Detect which cell encompasses the target text, then output its (X, Y) center coordinate. 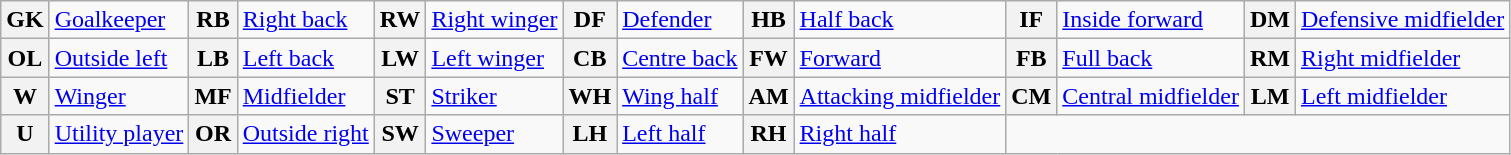
Left midfielder (1402, 96)
LM (1270, 96)
CB (590, 58)
Left back (306, 58)
Utility player (119, 134)
Left winger (494, 58)
Attacking midfielder (900, 96)
OL (25, 58)
RH (768, 134)
Centre back (680, 58)
RW (400, 20)
RB (213, 20)
AM (768, 96)
HB (768, 20)
W (25, 96)
FB (1032, 58)
DF (590, 20)
DM (1270, 20)
Right midfielder (1402, 58)
U (25, 134)
GK (25, 20)
IF (1032, 20)
Outside left (119, 58)
Midfielder (306, 96)
Right half (900, 134)
Wing half (680, 96)
LB (213, 58)
Sweeper (494, 134)
WH (590, 96)
Full back (1151, 58)
Right winger (494, 20)
CM (1032, 96)
Central midfielder (1151, 96)
Defensive midfielder (1402, 20)
RM (1270, 58)
Inside forward (1151, 20)
Defender (680, 20)
Outside right (306, 134)
Forward (900, 58)
Striker (494, 96)
OR (213, 134)
FW (768, 58)
SW (400, 134)
LH (590, 134)
ST (400, 96)
MF (213, 96)
Goalkeeper (119, 20)
Right back (306, 20)
Half back (900, 20)
Winger (119, 96)
Left half (680, 134)
LW (400, 58)
